For the text-containing cell, return its midpoint in [x, y] coordinate format. 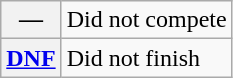
Did not compete [146, 20]
— [31, 20]
DNF [31, 58]
Did not finish [146, 58]
